Capture the cell that displays the provided text and extract its [x, y] central coordinate. 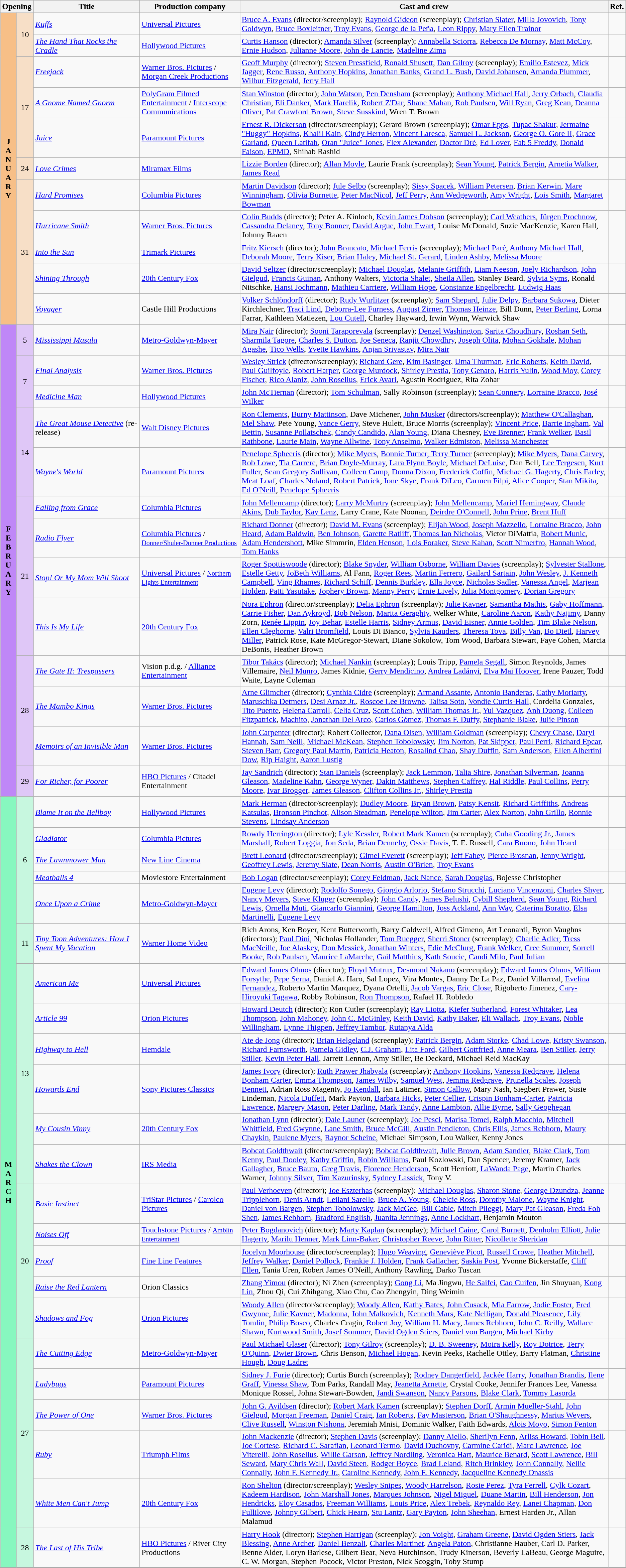
New Line Cinema [190, 860]
Noises Off [87, 1235]
White Men Can't Jump [87, 1503]
Moviestore Entertainment [190, 877]
Howards End [87, 1089]
13 [25, 1074]
Mississippi Masala [87, 340]
7 [25, 382]
Cast and crew [424, 7]
Wayne's World [87, 472]
20 [25, 1261]
Voyager [87, 309]
Hurricane Smith [87, 226]
Once Upon a Crime [87, 904]
21 [25, 576]
Blame It on the Bellboy [87, 812]
PolyGram Filmed Entertainment / Interscope Communications [190, 103]
The Great Mouse Detective (re-release) [87, 428]
11 [25, 943]
Title [87, 7]
Love Crimes [87, 168]
The Mambo Kings [87, 706]
TriStar Pictures / Carolco Pictures [190, 1204]
Warner Home Video [190, 943]
John McTiernan (director); Tom Schulman, Sally Robinson (screenplay); Sean Connery, Lorraine Bracco, José Wilker [424, 397]
The Power of One [87, 1415]
Meatballs 4 [87, 877]
Castle Hill Productions [190, 309]
This Is My Life [87, 626]
Orion Classics [190, 1287]
Shakes the Clown [87, 1164]
Hard Promises [87, 195]
Medicine Man [87, 397]
For Richer, for Poorer [87, 781]
The Hand That Rocks the Cradle [87, 45]
HBO Pictures / River City Productions [190, 1548]
The Cutting Edge [87, 1353]
IRS Media [190, 1164]
Basic Instinct [87, 1204]
A Gnome Named Gnorm [87, 103]
Vision p.d.g. / Alliance Entertainment [190, 671]
6 [25, 860]
Ref. [617, 7]
Triumph Films [190, 1455]
Juice [87, 138]
The Gate II: Trespassers [87, 671]
Universal Pictures / Northern Lights Entertainment [190, 578]
Lizzie Borden (director); Allan Moyle, Laurie Frank (screenplay); Sean Young, Patrick Bergin, Arnetia Walker, James Read [424, 168]
Fine Line Features [190, 1261]
Bob Logan (director/screenplay); Corey Feldman, Jack Nance, Sarah Douglas, Bojesse Christopher [424, 877]
Freejack [87, 72]
Highway to Hell [87, 1049]
Opening [17, 7]
Hemdale [190, 1049]
The Lawnmower Man [87, 860]
17 [25, 107]
Touchstone Pictures / Amblin Entertainment [190, 1235]
Walt Disney Pictures [190, 428]
Kuffs [87, 24]
14 [25, 452]
The Last of His Tribe [87, 1548]
27 [25, 1433]
Memoirs of an Invisible Man [87, 746]
Raise the Red Lantern [87, 1287]
Sony Pictures Classics [190, 1089]
Proof [87, 1261]
31 [25, 252]
HBO Pictures / Citadel Entertainment [190, 781]
My Cousin Vinny [87, 1129]
24 [25, 168]
Ruby [87, 1455]
Final Analysis [87, 371]
Miramax Films [190, 168]
10 [25, 35]
Article 99 [87, 1018]
Gladiator [87, 838]
Shadows and Fog [87, 1318]
Tiny Toon Adventures: How I Spent My Vacation [87, 943]
Falling from Grace [87, 507]
Trimark Pictures [190, 252]
FEBRUARY [9, 560]
Into the Sun [87, 252]
29 [25, 781]
5 [25, 340]
Production company [190, 7]
Radio Flyer [87, 538]
Stop! Or My Mom Will Shoot [87, 578]
American Me [87, 983]
Shining Through [87, 278]
MARCH [9, 1182]
Ladybugs [87, 1384]
Columbia Pictures / Donner/Shuler-Donner Productions [190, 538]
JANUARY [9, 169]
Warner Bros. Pictures / Morgan Creek Productions [190, 72]
